Pinpoint the cell where the given text exists, returning its (x, y) midpoint coordinate. 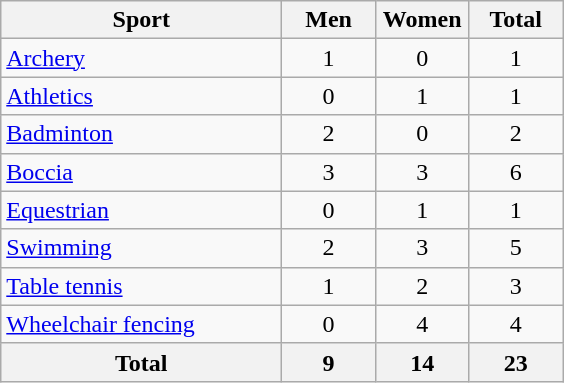
6 (516, 172)
Table tennis (142, 286)
Sport (142, 20)
14 (422, 362)
Archery (142, 58)
23 (516, 362)
Women (422, 20)
Men (329, 20)
Equestrian (142, 210)
9 (329, 362)
5 (516, 248)
Badminton (142, 134)
Swimming (142, 248)
Boccia (142, 172)
Athletics (142, 96)
Wheelchair fencing (142, 324)
